Pinpoint the cell where the given text exists, returning its [x, y] midpoint coordinate. 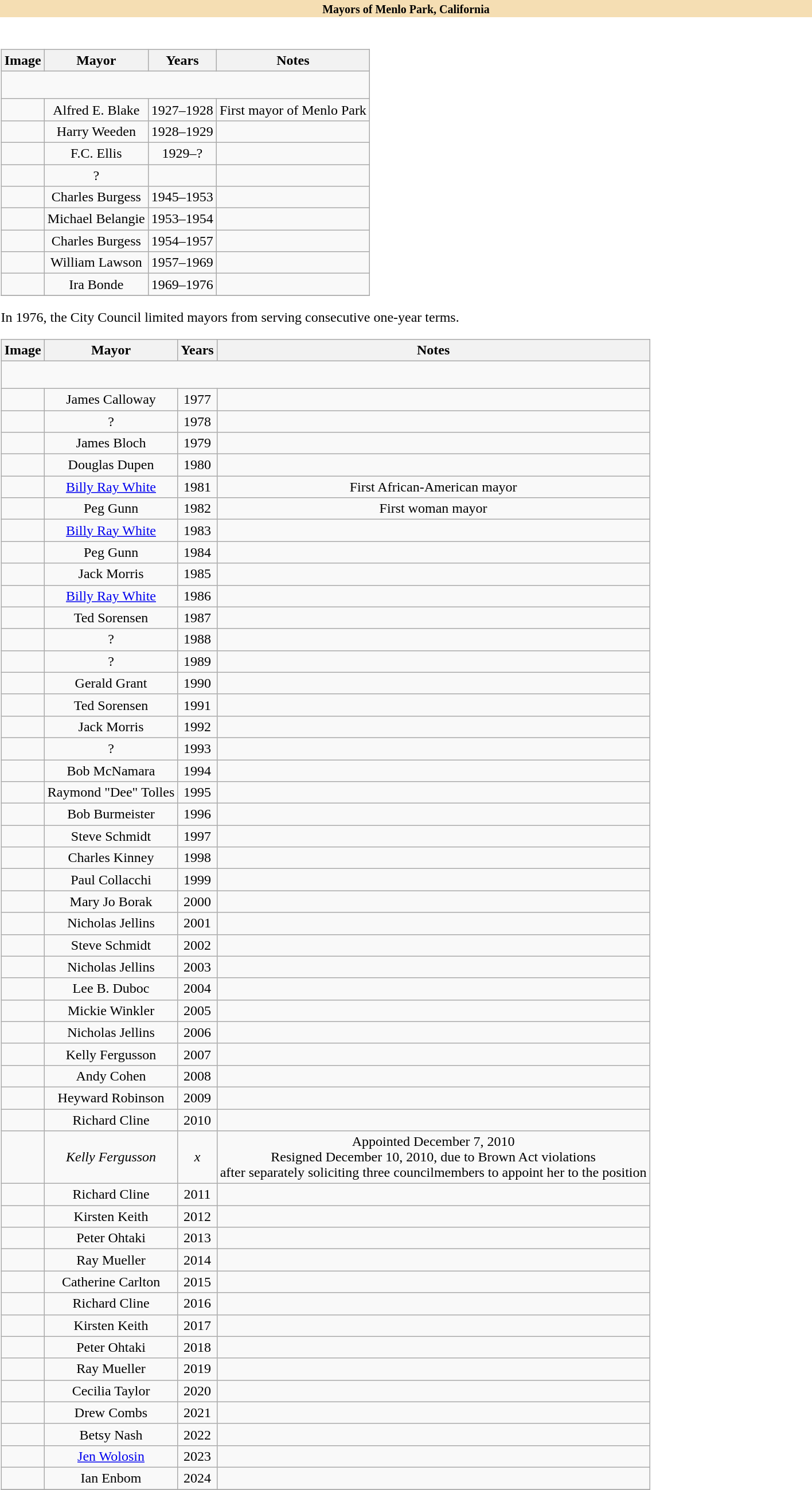
1988 [197, 639]
2015 [197, 1282]
1985 [197, 574]
1991 [197, 705]
2023 [197, 1456]
Heyward Robinson [111, 1098]
James Calloway [111, 399]
Michael Belangie [96, 219]
Lee B. Duboc [111, 989]
1957–1969 [182, 263]
Alfred E. Blake [96, 110]
Gerald Grant [111, 683]
2011 [197, 1195]
Cecilia Taylor [111, 1391]
First woman mayor [434, 509]
2019 [197, 1369]
1954–1957 [182, 241]
2022 [197, 1434]
2013 [197, 1238]
2020 [197, 1391]
Douglas Dupen [111, 465]
Mayors of Menlo Park, California [406, 9]
2024 [197, 1478]
1990 [197, 683]
1994 [197, 770]
2004 [197, 989]
1998 [197, 858]
1997 [197, 836]
2009 [197, 1098]
2005 [197, 1011]
1927–1928 [182, 110]
Drew Combs [111, 1413]
1979 [197, 443]
Jen Wolosin [111, 1456]
2021 [197, 1413]
2018 [197, 1347]
Catherine Carlton [111, 1282]
F.C. Ellis [96, 153]
2017 [197, 1325]
1928–1929 [182, 131]
2000 [197, 902]
First African-American mayor [434, 487]
First mayor of Menlo Park [292, 110]
Harry Weeden [96, 131]
1981 [197, 487]
2006 [197, 1032]
Paul Collacchi [111, 880]
1982 [197, 509]
1993 [197, 748]
1989 [197, 661]
1929–? [182, 153]
1978 [197, 422]
2001 [197, 923]
1945–1953 [182, 197]
James Bloch [111, 443]
2014 [197, 1260]
1983 [197, 531]
1999 [197, 880]
2016 [197, 1304]
1980 [197, 465]
Betsy Nash [111, 1434]
Charles Kinney [111, 858]
2010 [197, 1120]
Bob McNamara [111, 770]
2007 [197, 1054]
1987 [197, 618]
2012 [197, 1216]
x [197, 1157]
1984 [197, 552]
1992 [197, 727]
Raymond "Dee" Tolles [111, 793]
Ian Enbom [111, 1478]
1969–1976 [182, 284]
2008 [197, 1076]
William Lawson [96, 263]
Mickie Winkler [111, 1011]
1977 [197, 399]
Ira Bonde [96, 284]
Bob Burmeister [111, 814]
1996 [197, 814]
Andy Cohen [111, 1076]
1986 [197, 596]
2002 [197, 945]
Mary Jo Borak [111, 902]
1953–1954 [182, 219]
1995 [197, 793]
2003 [197, 967]
